Scan for the cell matching the given text and deliver its [x, y] coordinate at center. 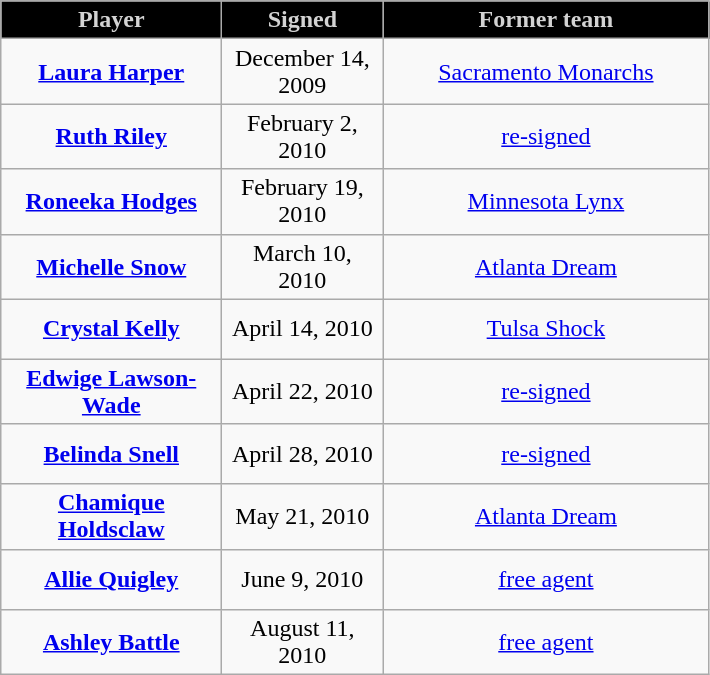
Tulsa Shock [546, 329]
February 2, 2010 [302, 136]
Minnesota Lynx [546, 202]
Crystal Kelly [112, 329]
Ashley Battle [112, 642]
Belinda Snell [112, 454]
April 28, 2010 [302, 454]
Michelle Snow [112, 266]
Sacramento Monarchs [546, 72]
Chamique Holdsclaw [112, 516]
June 9, 2010 [302, 579]
August 11, 2010 [302, 642]
December 14, 2009 [302, 72]
Roneeka Hodges [112, 202]
Edwige Lawson-Wade [112, 392]
Signed [302, 20]
Laura Harper [112, 72]
Player [112, 20]
March 10, 2010 [302, 266]
Allie Quigley [112, 579]
Ruth Riley [112, 136]
February 19, 2010 [302, 202]
April 22, 2010 [302, 392]
May 21, 2010 [302, 516]
April 14, 2010 [302, 329]
Former team [546, 20]
